Pinpoint the cell where the given text exists, returning its (x, y) midpoint coordinate. 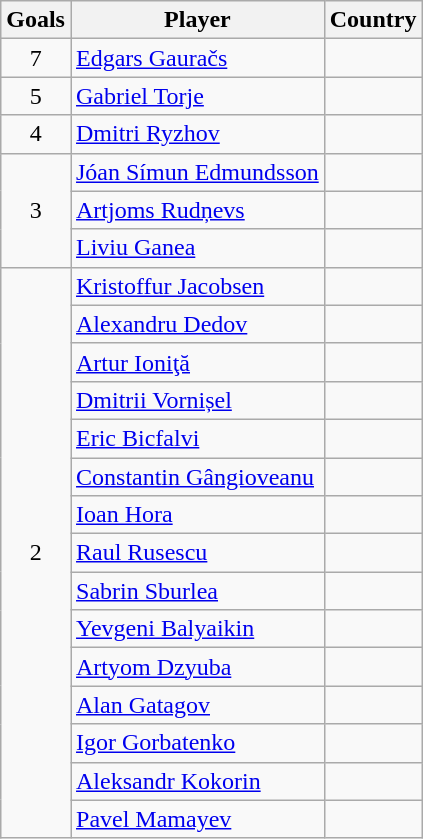
Constantin Gângioveanu (197, 477)
Eric Bicfalvi (197, 438)
Artjoms Rudņevs (197, 210)
Dmitri Ryzhov (197, 134)
Alan Gatagov (197, 705)
4 (36, 134)
Jóan Símun Edmundsson (197, 172)
Alexandru Dedov (197, 324)
Aleksandr Kokorin (197, 781)
5 (36, 96)
Liviu Ganea (197, 248)
Sabrin Sburlea (197, 591)
Artur Ioniţă (197, 362)
Player (197, 20)
Dmitrii Vornișel (197, 400)
Artyom Dzyuba (197, 667)
7 (36, 58)
Gabriel Torje (197, 96)
Goals (36, 20)
3 (36, 210)
Edgars Gauračs (197, 58)
Yevgeni Balyaikin (197, 629)
Ioan Hora (197, 515)
Raul Rusescu (197, 553)
2 (36, 552)
Country (373, 20)
Igor Gorbatenko (197, 743)
Kristoffur Jacobsen (197, 286)
Pavel Mamayev (197, 819)
